Determine the (x, y) coordinate at the center of the cell enclosing the given text.  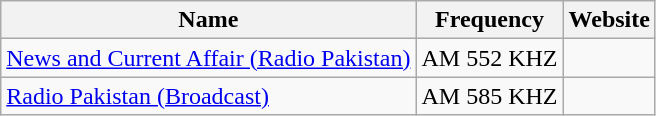
AM 585 KHZ (490, 96)
Name (208, 20)
Radio Pakistan (Broadcast) (208, 96)
News and Current Affair (Radio Pakistan) (208, 58)
Frequency (490, 20)
Website (609, 20)
AM 552 KHZ (490, 58)
